Return [X, Y] of the center of cell containing provided text 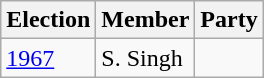
S. Singh [146, 58]
Member [146, 20]
1967 [48, 58]
Election [48, 20]
Party [229, 20]
